Return the [x, y] coordinate for the center point of the cell that contains the specified text.  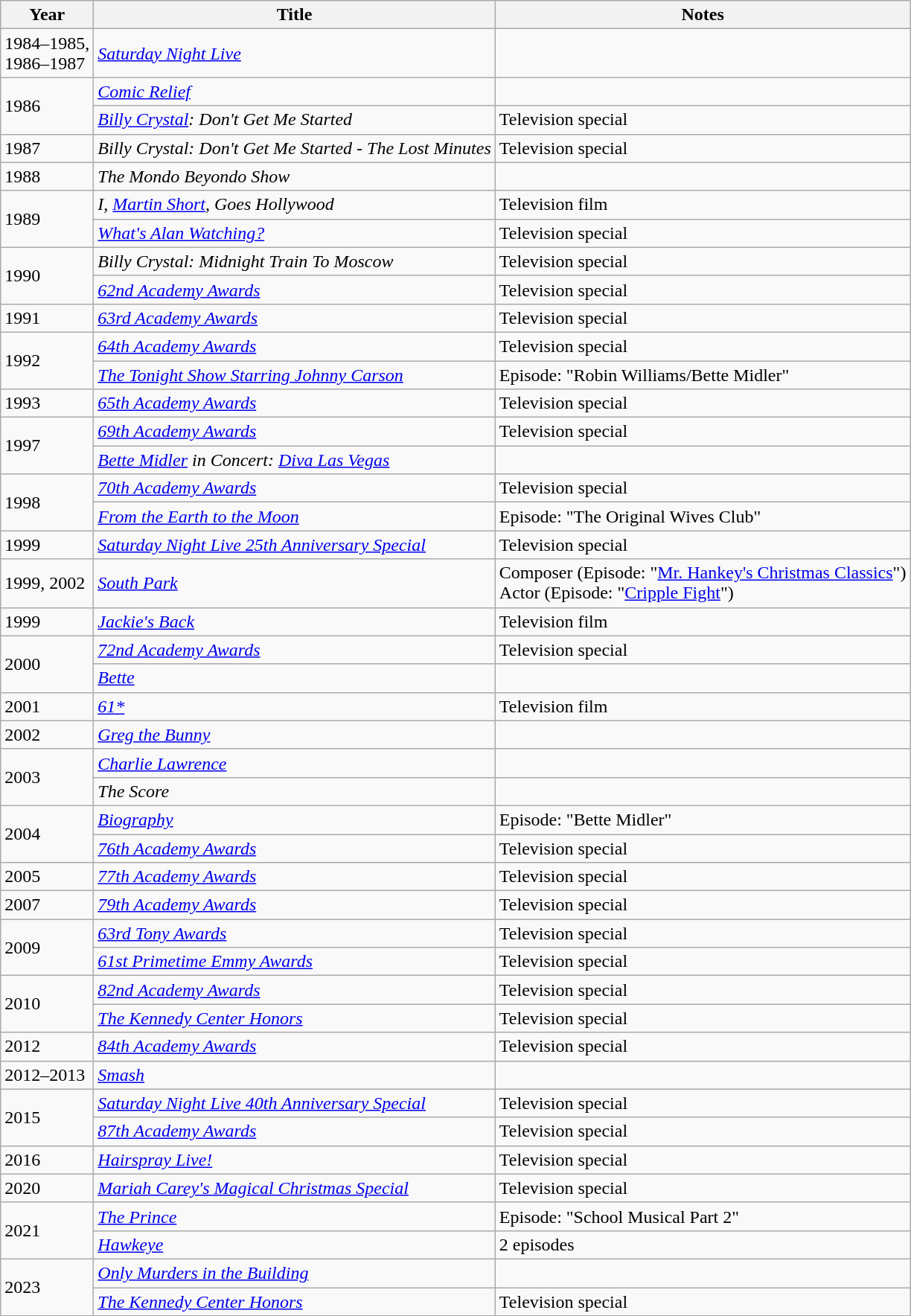
Charlie Lawrence [295, 763]
Comic Relief [295, 92]
1984–1985,1986–1987 [48, 54]
72nd Academy Awards [295, 650]
From the Earth to the Moon [295, 517]
1988 [48, 176]
Billy Crystal: Don't Get Me Started [295, 120]
2010 [48, 1004]
Saturday Night Live 25th Anniversary Special [295, 545]
62nd Academy Awards [295, 290]
84th Academy Awards [295, 1047]
82nd Academy Awards [295, 990]
2015 [48, 1117]
1997 [48, 446]
South Park [295, 584]
2016 [48, 1160]
2009 [48, 948]
1999, 2002 [48, 584]
2023 [48, 1287]
Notes [703, 15]
Only Murders in the Building [295, 1273]
Episode: "Bette Midler" [703, 820]
The Prince [295, 1216]
Title [295, 15]
Jackie's Back [295, 622]
1989 [48, 219]
70th Academy Awards [295, 488]
65th Academy Awards [295, 403]
2012 [48, 1047]
2003 [48, 777]
1991 [48, 318]
Hawkeye [295, 1245]
76th Academy Awards [295, 848]
2007 [48, 905]
2 episodes [703, 1245]
Billy Crystal: Don't Get Me Started - The Lost Minutes [295, 148]
Billy Crystal: Midnight Train To Moscow [295, 261]
1987 [48, 148]
63rd Academy Awards [295, 318]
Composer (Episode: "Mr. Hankey's Christmas Classics") Actor (Episode: "Cripple Fight") [703, 584]
63rd Tony Awards [295, 933]
1986 [48, 106]
Mariah Carey's Magical Christmas Special [295, 1188]
69th Academy Awards [295, 432]
1993 [48, 403]
2001 [48, 706]
87th Academy Awards [295, 1131]
Biography [295, 820]
64th Academy Awards [295, 346]
Episode: "The Original Wives Club" [703, 517]
The Score [295, 791]
79th Academy Awards [295, 905]
77th Academy Awards [295, 877]
Episode: "Robin Williams/Bette Midler" [703, 374]
2012–2013 [48, 1075]
Year [48, 15]
2021 [48, 1230]
2000 [48, 664]
2004 [48, 834]
Saturday Night Live [295, 54]
Episode: "School Musical Part 2" [703, 1216]
1998 [48, 502]
I, Martin Short, Goes Hollywood [295, 205]
1992 [48, 360]
Bette [295, 678]
Saturday Night Live 40th Anniversary Special [295, 1103]
1990 [48, 275]
Greg the Bunny [295, 735]
The Tonight Show Starring Johnny Carson [295, 374]
2020 [48, 1188]
What's Alan Watching? [295, 233]
Hairspray Live! [295, 1160]
61st Primetime Emmy Awards [295, 962]
2005 [48, 877]
Bette Midler in Concert: Diva Las Vegas [295, 460]
Smash [295, 1075]
61* [295, 706]
The Mondo Beyondo Show [295, 176]
2002 [48, 735]
